Output the [X, Y] coordinate of the center of the cell containing the given text.  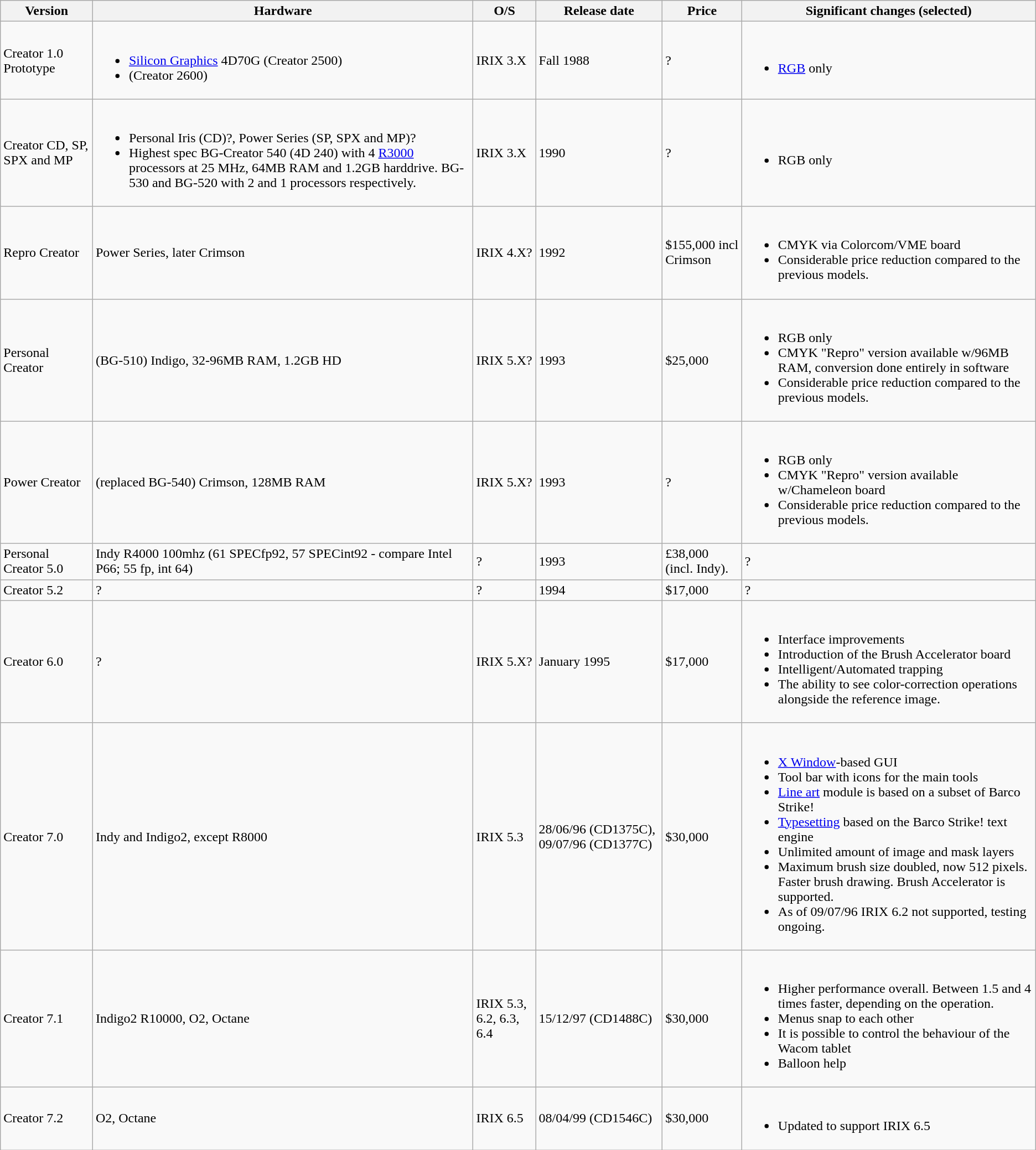
Indigo2 R10000, O2, Octane [283, 1018]
1994 [599, 590]
$155,000 incl Crimson [702, 252]
Power Series, later Crimson [283, 252]
IRIX 5.3 [505, 836]
CMYK via Colorcom/VME boardConsiderable price reduction compared to the previous models. [889, 252]
Personal Creator [46, 360]
£38,000 (incl. Indy). [702, 561]
Creator 7.0 [46, 836]
Updated to support IRIX 6.5 [889, 1118]
Version [46, 11]
1992 [599, 252]
15/12/97 (CD1488C) [599, 1018]
Fall 1988 [599, 60]
Power Creator [46, 483]
Price [702, 11]
RGB onlyCMYK "Repro" version available w/96MB RAM, conversion done entirely in softwareConsiderable price reduction compared to the previous models. [889, 360]
Repro Creator [46, 252]
Creator 6.0 [46, 662]
(replaced BG-540) Crimson, 128MB RAM [283, 483]
O2, Octane [283, 1118]
January 1995 [599, 662]
Silicon Graphics 4D70G (Creator 2500)(Creator 2600) [283, 60]
Indy R4000 100mhz (61 SPECfp92, 57 SPECint92 - compare Intel P66; 55 fp, int 64) [283, 561]
RGB onlyCMYK "Repro" version available w/Chameleon boardConsiderable price reduction compared to the previous models. [889, 483]
Personal Creator 5.0 [46, 561]
Release date [599, 11]
Creator 5.2 [46, 590]
28/06/96 (CD1375C), 09/07/96 (CD1377C) [599, 836]
$25,000 [702, 360]
Creator CD, SP, SPX and MP [46, 153]
Creator 7.1 [46, 1018]
Creator 1.0 Prototype [46, 60]
08/04/99 (CD1546C) [599, 1118]
IRIX 6.5 [505, 1118]
(BG-510) Indigo, 32-96MB RAM, 1.2GB HD [283, 360]
Indy and Indigo2, except R8000 [283, 836]
IRIX 4.X? [505, 252]
1990 [599, 153]
O/S [505, 11]
IRIX 5.3, 6.2, 6.3, 6.4 [505, 1018]
Hardware [283, 11]
Significant changes (selected) [889, 11]
Creator 7.2 [46, 1118]
